Return (X, Y) of the center of cell containing provided text 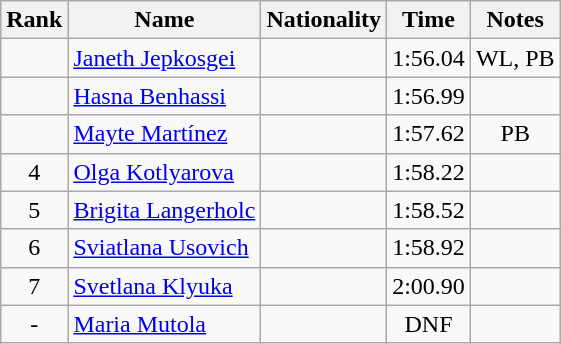
Rank (34, 20)
Nationality (324, 20)
Sviatlana Usovich (164, 248)
1:56.04 (429, 58)
DNF (429, 324)
4 (34, 172)
6 (34, 248)
- (34, 324)
7 (34, 286)
1:57.62 (429, 134)
Maria Mutola (164, 324)
1:58.92 (429, 248)
1:56.99 (429, 96)
1:58.52 (429, 210)
WL, PB (515, 58)
Name (164, 20)
Olga Kotlyarova (164, 172)
Brigita Langerholc (164, 210)
Time (429, 20)
Janeth Jepkosgei (164, 58)
2:00.90 (429, 286)
Mayte Martínez (164, 134)
5 (34, 210)
PB (515, 134)
Notes (515, 20)
1:58.22 (429, 172)
Hasna Benhassi (164, 96)
Svetlana Klyuka (164, 286)
